Pinpoint the cell where the given text exists, returning its [X, Y] midpoint coordinate. 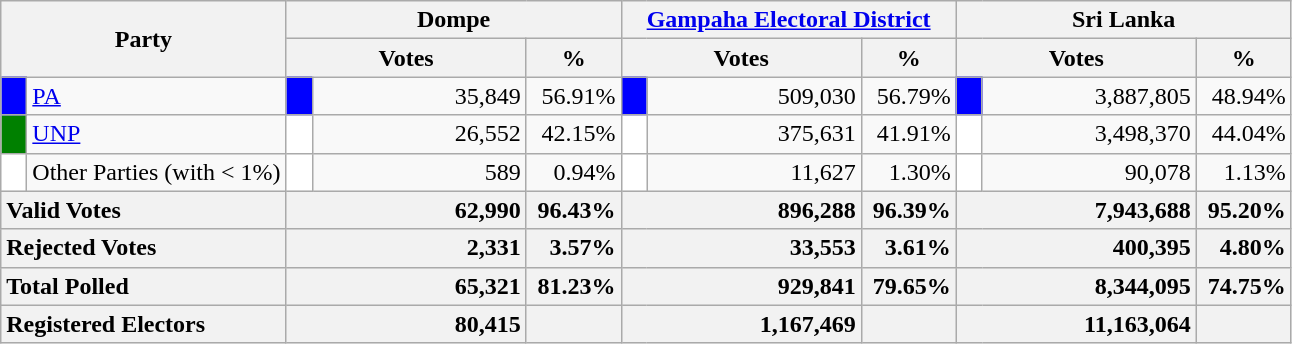
UNP [156, 134]
3,498,370 [1089, 134]
26,552 [419, 134]
48.94% [1244, 96]
79.65% [908, 286]
1.13% [1244, 172]
509,030 [754, 96]
Party [144, 39]
375,631 [754, 134]
3.61% [908, 248]
589 [419, 172]
11,163,064 [1076, 324]
33,553 [741, 248]
Other Parties (with < 1%) [156, 172]
56.79% [908, 96]
81.23% [574, 286]
44.04% [1244, 134]
35,849 [419, 96]
Gampaha Electoral District [788, 20]
95.20% [1244, 210]
8,344,095 [1076, 286]
65,321 [406, 286]
2,331 [406, 248]
PA [156, 96]
62,990 [406, 210]
11,627 [754, 172]
90,078 [1089, 172]
400,395 [1076, 248]
96.43% [574, 210]
41.91% [908, 134]
Valid Votes [144, 210]
56.91% [574, 96]
7,943,688 [1076, 210]
74.75% [1244, 286]
4.80% [1244, 248]
Sri Lanka [1124, 20]
96.39% [908, 210]
3,887,805 [1089, 96]
Rejected Votes [144, 248]
Total Polled [144, 286]
1,167,469 [741, 324]
1.30% [908, 172]
Dompe [454, 20]
Registered Electors [144, 324]
42.15% [574, 134]
80,415 [406, 324]
0.94% [574, 172]
929,841 [741, 286]
3.57% [574, 248]
896,288 [741, 210]
